For the text-containing cell, return its midpoint in [x, y] coordinate format. 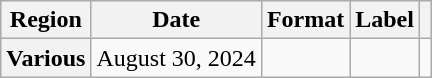
Various [46, 58]
August 30, 2024 [176, 58]
Date [176, 20]
Format [305, 20]
Label [385, 20]
Region [46, 20]
